From the cell containing the given text, extract its center point as (X, Y) coordinate. 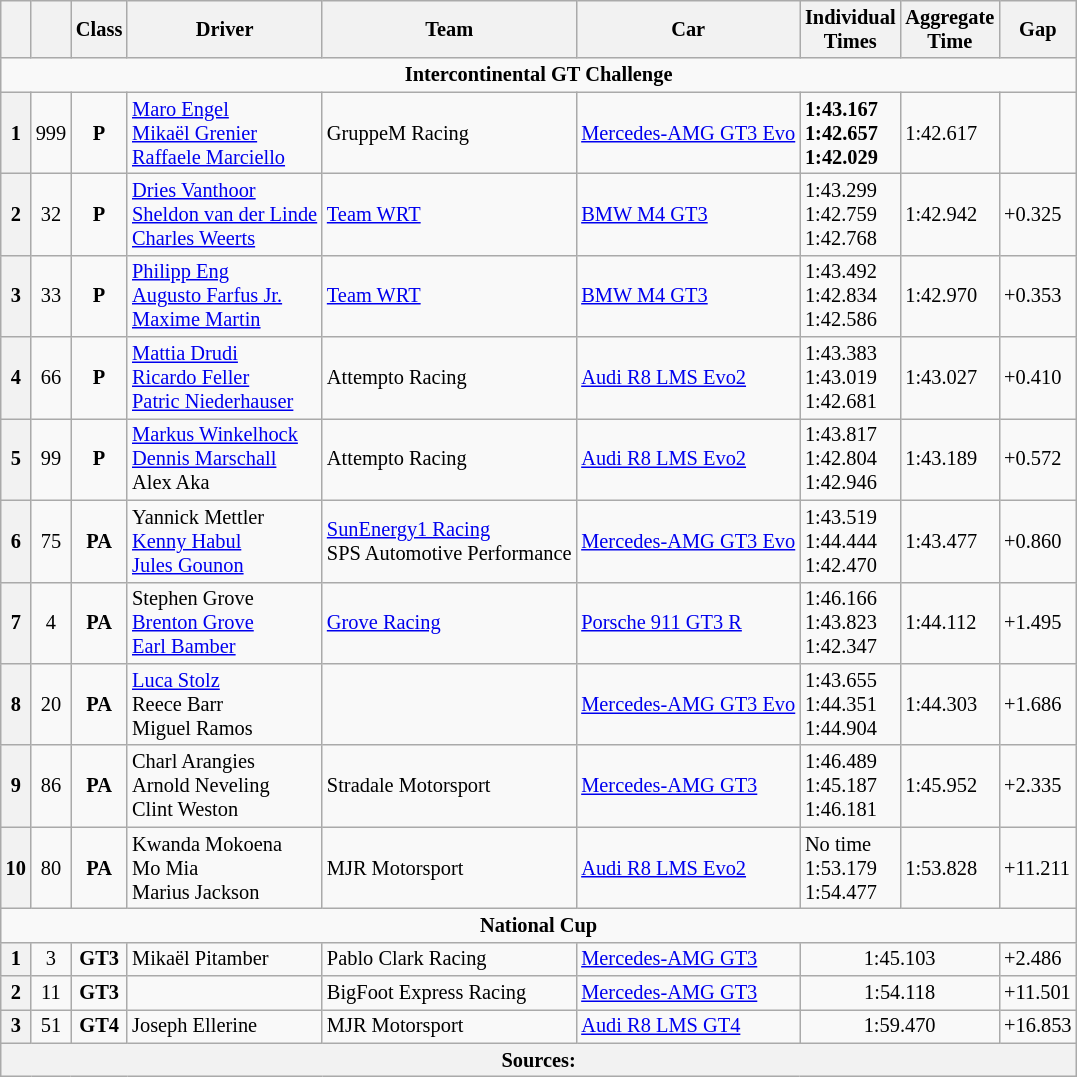
1:54.118 (900, 993)
+2.335 (1038, 786)
+11.211 (1038, 868)
1:42.617 (950, 133)
Class (99, 29)
Maro Engel Mikaël Grenier Raffaele Marciello (224, 133)
Sources: (539, 1060)
Car (688, 29)
+16.853 (1038, 1026)
1:43.1671:42.6571:42.029 (850, 133)
Team (449, 29)
Kwanda Mokoena Mo Mia Marius Jackson (224, 868)
IndividualTimes (850, 29)
BigFoot Express Racing (449, 993)
Driver (224, 29)
1:43.5191:44.4441:42.470 (850, 541)
75 (51, 541)
1:43.2991:42.7591:42.768 (850, 214)
1:46.4891:45.1871:46.181 (850, 786)
+0.860 (1038, 541)
7 (16, 623)
GT4 (99, 1026)
1:59.470 (900, 1026)
6 (16, 541)
Dries Vanthoor Sheldon van der Linde Charles Weerts (224, 214)
No time1:53.1791:54.477 (850, 868)
1:53.828 (950, 868)
Philipp Eng Augusto Farfus Jr. Maxime Martin (224, 296)
1:43.3831:43.0191:42.681 (850, 378)
Joseph Ellerine (224, 1026)
Gap (1038, 29)
1:43.189 (950, 459)
+1.495 (1038, 623)
86 (51, 786)
80 (51, 868)
1:42.942 (950, 214)
Pablo Clark Racing (449, 959)
Audi R8 LMS GT4 (688, 1026)
1:43.8171:42.8041:42.946 (850, 459)
1:43.477 (950, 541)
AggregateTime (950, 29)
1:42.970 (950, 296)
Luca Stolz Reece Barr Miguel Ramos (224, 704)
33 (51, 296)
+0.410 (1038, 378)
SunEnergy1 Racing SPS Automotive Performance (449, 541)
1:44.112 (950, 623)
1:43.6551:44.3511:44.904 (850, 704)
+2.486 (1038, 959)
+0.353 (1038, 296)
999 (51, 133)
1:43.4921:42.8341:42.586 (850, 296)
Stephen Grove Brenton Grove Earl Bamber (224, 623)
Mikaël Pitamber (224, 959)
Stradale Motorsport (449, 786)
+0.325 (1038, 214)
66 (51, 378)
9 (16, 786)
20 (51, 704)
5 (16, 459)
+0.572 (1038, 459)
National Cup (539, 925)
51 (51, 1026)
1:45.952 (950, 786)
Mattia Drudi Ricardo Feller Patric Niederhauser (224, 378)
1:44.303 (950, 704)
+11.501 (1038, 993)
Yannick Mettler Kenny Habul Jules Gounon (224, 541)
1:45.103 (900, 959)
Porsche 911 GT3 R (688, 623)
11 (51, 993)
GruppeM Racing (449, 133)
8 (16, 704)
10 (16, 868)
Intercontinental GT Challenge (539, 75)
1:43.027 (950, 378)
Charl Arangies Arnold Neveling Clint Weston (224, 786)
+1.686 (1038, 704)
Grove Racing (449, 623)
32 (51, 214)
Markus Winkelhock Dennis Marschall Alex Aka (224, 459)
1:46.1661:43.8231:42.347 (850, 623)
99 (51, 459)
